Extract the (X, Y) coordinate from the center of the cell holding the provided text.  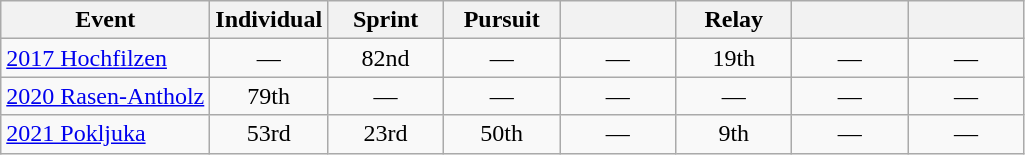
Event (106, 20)
Relay (734, 20)
82nd (386, 58)
Pursuit (502, 20)
Individual (269, 20)
Sprint (386, 20)
50th (502, 134)
9th (734, 134)
2021 Pokljuka (106, 134)
53rd (269, 134)
2017 Hochfilzen (106, 58)
2020 Rasen-Antholz (106, 96)
23rd (386, 134)
19th (734, 58)
79th (269, 96)
